Search for the cell housing the specified text and yield its [x, y] center coordinate. 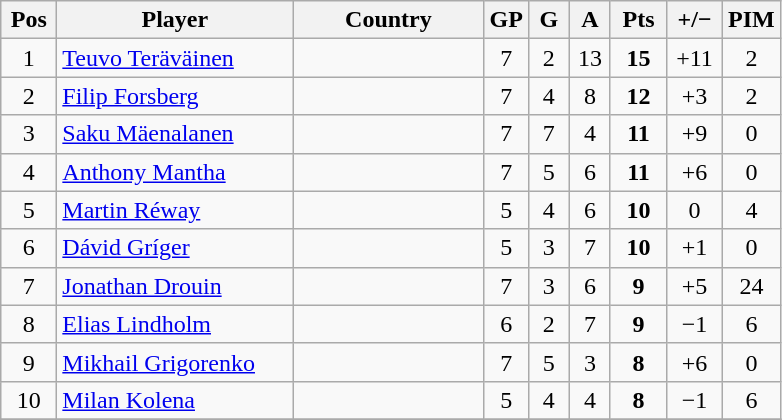
Anthony Mantha [175, 172]
+1 [695, 248]
PIM [752, 20]
Teuvo Teräväinen [175, 58]
GP [506, 20]
15 [638, 58]
Milan Kolena [175, 400]
+/− [695, 20]
+3 [695, 96]
Pos [29, 20]
G [548, 20]
Martin Réway [175, 210]
Pts [638, 20]
13 [590, 58]
12 [638, 96]
A [590, 20]
Filip Forsberg [175, 96]
Jonathan Drouin [175, 286]
Dávid Gríger [175, 248]
24 [752, 286]
1 [29, 58]
Elias Lindholm [175, 324]
Saku Mäenalanen [175, 134]
+5 [695, 286]
+11 [695, 58]
+9 [695, 134]
Country [388, 20]
Player [175, 20]
Mikhail Grigorenko [175, 362]
